Locate the cell with the specified text and output its [x, y] center coordinate. 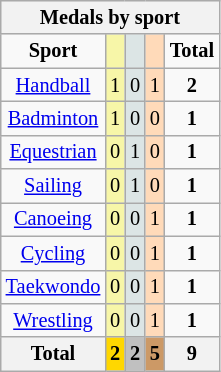
Cycling [54, 253]
Sport [54, 51]
9 [192, 354]
Equestrian [54, 152]
Canoeing [54, 219]
5 [155, 354]
Badminton [54, 118]
Medals by sport [110, 17]
Taekwondo [54, 287]
Handball [54, 85]
Wrestling [54, 320]
Sailing [54, 186]
